Locate the cell with the specified text and output its [X, Y] center coordinate. 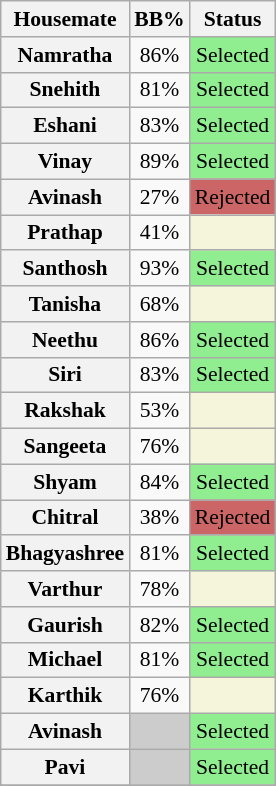
BB% [160, 19]
Siri [65, 375]
Namratha [65, 55]
Pavi [65, 767]
89% [160, 162]
Housemate [65, 19]
Eshani [65, 126]
84% [160, 482]
27% [160, 197]
93% [160, 269]
Shyam [65, 482]
Prathap [65, 233]
Chitral [65, 518]
41% [160, 233]
78% [160, 589]
Snehith [65, 90]
Gaurish [65, 625]
68% [160, 304]
53% [160, 411]
38% [160, 518]
Sangeeta [65, 447]
Tanisha [65, 304]
Michael [65, 660]
Neethu [65, 340]
Status [233, 19]
Bhagyashree [65, 554]
Vinay [65, 162]
Varthur [65, 589]
Santhosh [65, 269]
Karthik [65, 696]
Rakshak [65, 411]
82% [160, 625]
